Pinpoint the cell where the given text exists, returning its [x, y] midpoint coordinate. 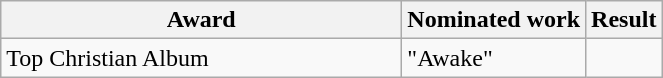
Result [624, 20]
Award [202, 20]
Top Christian Album [202, 58]
"Awake" [494, 58]
Nominated work [494, 20]
